Determine the (x, y) coordinate at the center of the cell enclosing the given text.  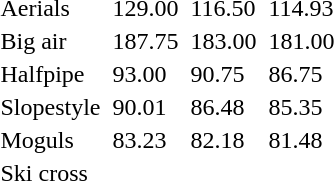
187.75 (146, 41)
93.00 (146, 74)
90.75 (224, 74)
82.18 (224, 140)
90.01 (146, 107)
83.23 (146, 140)
183.00 (224, 41)
86.48 (224, 107)
